Capture the cell that displays the provided text and extract its [x, y] central coordinate. 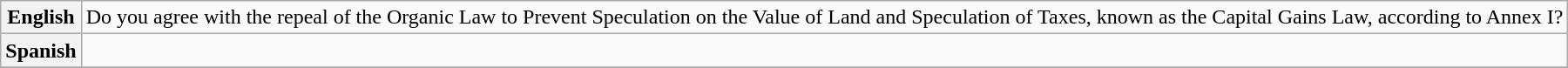
English [41, 17]
Spanish [41, 51]
